Locate the cell with the specified text and output its (x, y) center coordinate. 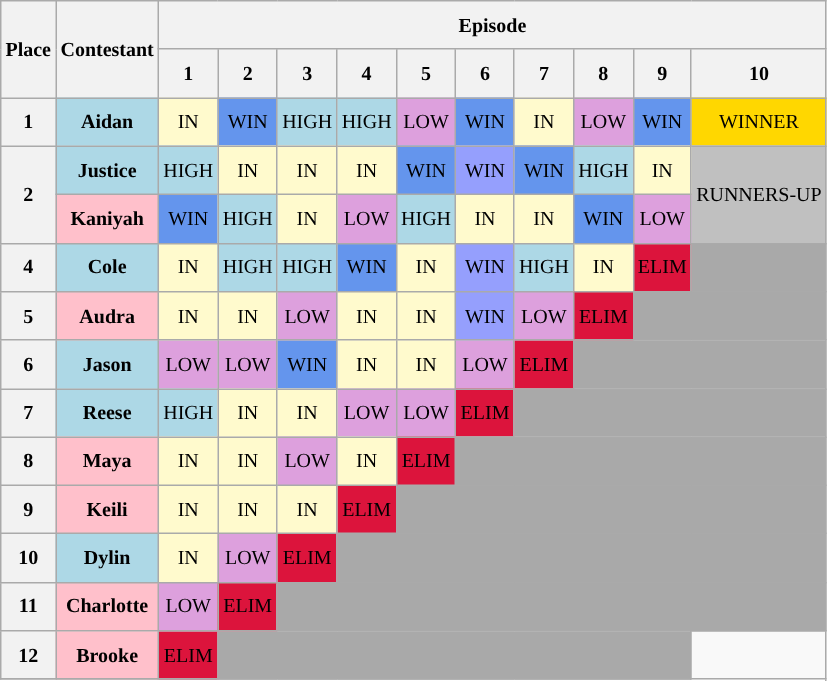
Reese (108, 413)
Contestant (108, 50)
Kaniyah (108, 219)
3 (306, 74)
WINNER (758, 122)
Place (28, 50)
Dylin (108, 558)
Audra (108, 316)
11 (28, 607)
Jason (108, 364)
Brooke (108, 655)
Justice (108, 170)
Aidan (108, 122)
Maya (108, 461)
Charlotte (108, 607)
RUNNERS-UP (758, 194)
Keili (108, 510)
12 (28, 655)
Cole (108, 267)
Episode (493, 25)
